Detect which cell encompasses the target text, then output its [x, y] center coordinate. 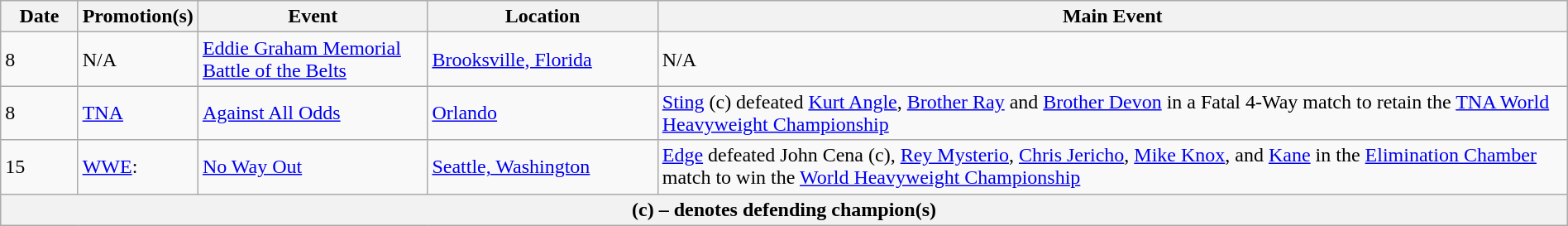
Date [40, 17]
Orlando [543, 113]
Promotion(s) [137, 17]
Seattle, Washington [543, 167]
(c) – denotes defending champion(s) [784, 209]
WWE: [137, 167]
No Way Out [313, 167]
Location [543, 17]
Eddie Graham Memorial Battle of the Belts [313, 60]
Sting (c) defeated Kurt Angle, Brother Ray and Brother Devon in a Fatal 4-Way match to retain the TNA World Heavyweight Championship [1112, 113]
Against All Odds [313, 113]
Event [313, 17]
TNA [137, 113]
15 [40, 167]
Main Event [1112, 17]
Brooksville, Florida [543, 60]
